Determine the [x, y] coordinate at the center of the cell enclosing the given text.  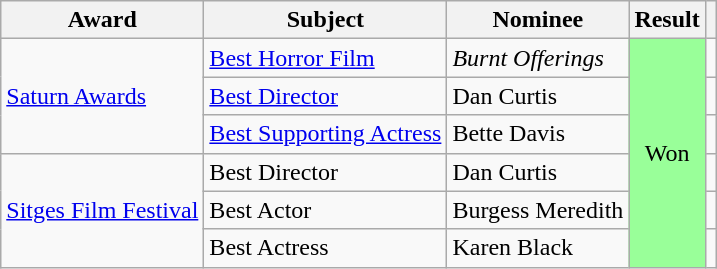
Burnt Offerings [538, 58]
Bette Davis [538, 134]
Result [667, 20]
Saturn Awards [102, 96]
Nominee [538, 20]
Subject [326, 20]
Best Horror Film [326, 58]
Sitges Film Festival [102, 210]
Won [667, 153]
Karen Black [538, 248]
Best Actress [326, 248]
Burgess Meredith [538, 210]
Award [102, 20]
Best Actor [326, 210]
Best Supporting Actress [326, 134]
